For the text-containing cell, return its midpoint in [x, y] coordinate format. 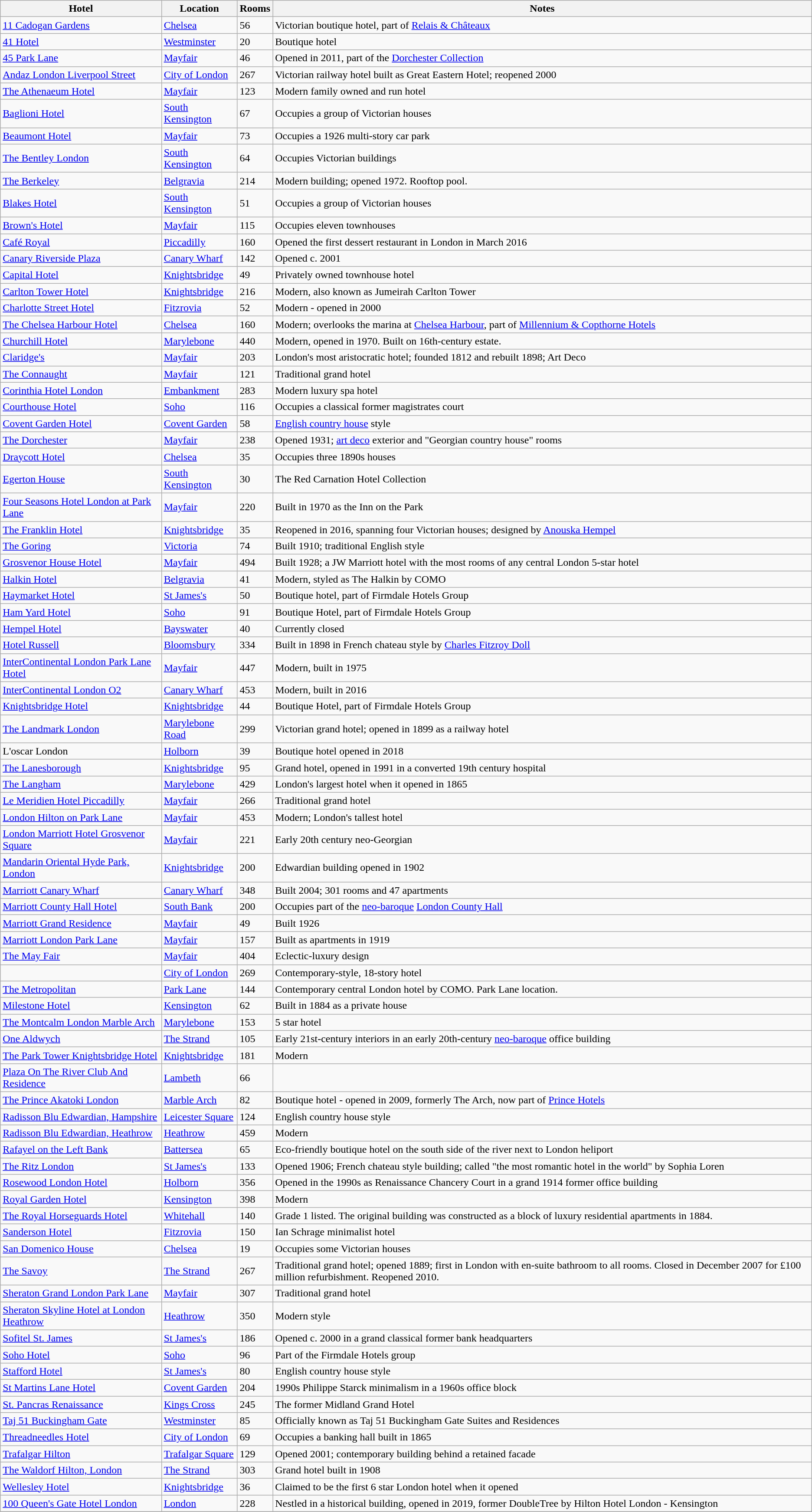
Nestled in a historical building, opened in 2019, former DoubleTree by Hilton Hotel London - Kensington [542, 1503]
51 [255, 203]
Marriott Grand Residence [81, 923]
44 [255, 706]
The May Fair [81, 956]
The Franklin Hotel [81, 530]
Currently closed [542, 629]
Soho Hotel [81, 1355]
The Savoy [81, 1271]
Built in 1884 as a private house [542, 1006]
Built 2004; 301 rooms and 47 apartments [542, 890]
69 [255, 1437]
153 [255, 1022]
266 [255, 800]
Location [200, 9]
Modern family owned and run hotel [542, 91]
Kings Cross [200, 1404]
Rooms [255, 9]
London Marriott Hotel Grosvenor Square [81, 840]
Carlton Tower Hotel [81, 292]
Andaz London Liverpool Street [81, 75]
Taj 51 Buckingham Gate [81, 1421]
One Aldwych [81, 1039]
Blakes Hotel [81, 203]
440 [255, 341]
London's most aristocratic hotel; founded 1812 and rebuilt 1898; Art Deco [542, 358]
91 [255, 612]
Covent Garden Hotel [81, 423]
404 [255, 956]
Notes [542, 9]
96 [255, 1355]
65 [255, 1150]
Occupies eleven townhouses [542, 225]
Four Seasons Hotel London at Park Lane [81, 507]
Marriott Canary Wharf [81, 890]
73 [255, 136]
50 [255, 596]
The former Midland Grand Hotel [542, 1404]
41 Hotel [81, 42]
40 [255, 629]
Charlotte Street Hotel [81, 308]
Modern luxury spa hotel [542, 390]
Whitehall [200, 1216]
Victorian boutique hotel, part of Relais & Châteaux [542, 25]
Brown's Hotel [81, 225]
London's largest hotel when it opened in 1865 [542, 784]
L'oscar London [81, 751]
494 [255, 563]
Rafayel on the Left Bank [81, 1150]
Wellesley Hotel [81, 1487]
Officially known as Taj 51 Buckingham Gate Suites and Residences [542, 1421]
Privately owned townhouse hotel [542, 275]
245 [255, 1404]
447 [255, 667]
Modern - opened in 2000 [542, 308]
303 [255, 1470]
Claridge's [81, 358]
The Landmark London [81, 729]
Edwardian building opened in 1902 [542, 868]
58 [255, 423]
334 [255, 645]
Boutique hotel [542, 42]
Occupies a banking hall built in 1865 [542, 1437]
InterContinental London Park Lane Hotel [81, 667]
Egerton House [81, 479]
Boutique hotel - opened in 2009, formerly The Arch, now part of Prince Hotels [542, 1100]
Le Meridien Hotel Piccadilly [81, 800]
Contemporary central London hotel by COMO. Park Lane location. [542, 989]
429 [255, 784]
Ian Schrage minimalist hotel [542, 1232]
Rosewood London Hotel [81, 1183]
269 [255, 973]
Occupies three 1890s houses [542, 456]
Occupies some Victorian houses [542, 1249]
11 Cadogan Gardens [81, 25]
82 [255, 1100]
Capital Hotel [81, 275]
307 [255, 1293]
The Chelsea Harbour Hotel [81, 325]
Built 1910; traditional English style [542, 546]
Trafalgar Hilton [81, 1454]
Churchill Hotel [81, 341]
Opened in the 1990s as Renaissance Chancery Court in a grand 1914 former office building [542, 1183]
Marriott County Hall Hotel [81, 907]
1990s Philippe Starck minimalism in a 1960s office block [542, 1387]
St Martins Lane Hotel [81, 1387]
80 [255, 1371]
115 [255, 225]
The Metropolitan [81, 989]
Leicester Square [200, 1116]
228 [255, 1503]
Beaumont Hotel [81, 136]
Lambeth [200, 1078]
Knightsbridge Hotel [81, 706]
Baglioni Hotel [81, 114]
The Ritz London [81, 1166]
The Lanesborough [81, 767]
133 [255, 1166]
238 [255, 440]
The Bentley London [81, 158]
299 [255, 729]
398 [255, 1199]
Trafalgar Square [200, 1454]
41 [255, 579]
Marble Arch [200, 1100]
Royal Garden Hotel [81, 1199]
Canary Riverside Plaza [81, 259]
Modern; overlooks the marina at Chelsea Harbour, part of Millennium & Copthorne Hotels [542, 325]
Built 1926 [542, 923]
216 [255, 292]
The Prince Akatoki London [81, 1100]
Opened 1906; French chateau style building; called "the most romantic hotel in the world" by Sophia Loren [542, 1166]
Contemporary-style, 18-story hotel [542, 973]
Reopened in 2016, spanning four Victorian houses; designed by Anouska Hempel [542, 530]
The Dorchester [81, 440]
Occupies a classical former magistrates court [542, 407]
140 [255, 1216]
Marriott London Park Lane [81, 940]
Draycott Hotel [81, 456]
Milestone Hotel [81, 1006]
South Bank [200, 907]
Built 1928; a JW Marriott hotel with the most rooms of any central London 5-star hotel [542, 563]
Battersea [200, 1150]
Plaza On The River Club And Residence [81, 1078]
Victoria [200, 546]
The Athenaeum Hotel [81, 91]
Sofitel St. James [81, 1338]
Sanderson Hotel [81, 1232]
Opened 1931; art deco exterior and "Georgian country house" rooms [542, 440]
Park Lane [200, 989]
Modern, built in 2016 [542, 690]
66 [255, 1078]
Haymarket Hotel [81, 596]
Built in 1898 in French chateau style by Charles Fitzroy Doll [542, 645]
The Park Tower Knightsbridge Hotel [81, 1055]
Opened 2001; contemporary building behind a retained facade [542, 1454]
157 [255, 940]
Halkin Hotel [81, 579]
Boutique hotel opened in 2018 [542, 751]
Courthouse Hotel [81, 407]
350 [255, 1315]
San Domenico House [81, 1249]
Grade 1 listed. The original building was constructed as a block of luxury residential apartments in 1884. [542, 1216]
Early 20th century neo-Georgian [542, 840]
Occupies a 1926 multi-story car park [542, 136]
5 star hotel [542, 1022]
30 [255, 479]
142 [255, 259]
Sheraton Grand London Park Lane [81, 1293]
95 [255, 767]
Modern, opened in 1970. Built on 16th-century estate. [542, 341]
203 [255, 358]
67 [255, 114]
56 [255, 25]
The Montcalm London Marble Arch [81, 1022]
52 [255, 308]
Eco-friendly boutique hotel on the south side of the river next to London heliport [542, 1150]
Victorian grand hotel; opened in 1899 as a railway hotel [542, 729]
186 [255, 1338]
Built as apartments in 1919 [542, 940]
Threadneedles Hotel [81, 1437]
Corinthia Hotel London [81, 390]
The Royal Horseguards Hotel [81, 1216]
Modern, styled as The Halkin by COMO [542, 579]
204 [255, 1387]
62 [255, 1006]
Modern building; opened 1972. Rooftop pool. [542, 180]
19 [255, 1249]
Radisson Blu Edwardian, Heathrow [81, 1133]
356 [255, 1183]
181 [255, 1055]
Modern style [542, 1315]
Hotel [81, 9]
348 [255, 890]
Eclectic-luxury design [542, 956]
150 [255, 1232]
45 Park Lane [81, 58]
116 [255, 407]
124 [255, 1116]
459 [255, 1133]
100 Queen's Gate Hotel London [81, 1503]
Opened the first dessert restaurant in London in March 2016 [542, 242]
105 [255, 1039]
Café Royal [81, 242]
220 [255, 507]
Built in 1970 as the Inn on the Park [542, 507]
Grand hotel built in 1908 [542, 1470]
74 [255, 546]
Part of the Firmdale Hotels group [542, 1355]
121 [255, 374]
129 [255, 1454]
Embankment [200, 390]
Grand hotel, opened in 1991 in a converted 19th century hospital [542, 767]
Stafford Hotel [81, 1371]
Modern; London's tallest hotel [542, 817]
Occupies Victorian buildings [542, 158]
Opened c. 2001 [542, 259]
London Hilton on Park Lane [81, 817]
Bloomsbury [200, 645]
Bayswater [200, 629]
The Goring [81, 546]
The Red Carnation Hotel Collection [542, 479]
Sheraton Skyline Hotel at London Heathrow [81, 1315]
Grosvenor House Hotel [81, 563]
Hotel Russell [81, 645]
46 [255, 58]
Claimed to be the first 6 star London hotel when it opened [542, 1487]
Mandarin Oriental Hyde Park, London [81, 868]
Radisson Blu Edwardian, Hampshire [81, 1116]
Ham Yard Hotel [81, 612]
St. Pancras Renaissance [81, 1404]
The Berkeley [81, 180]
Piccadilly [200, 242]
64 [255, 158]
Boutique hotel, part of Firmdale Hotels Group [542, 596]
The Langham [81, 784]
221 [255, 840]
Opened in 2011, part of the Dorchester Collection [542, 58]
283 [255, 390]
Victorian railway hotel built as Great Eastern Hotel; reopened 2000 [542, 75]
London [200, 1503]
Marylebone Road [200, 729]
Modern, also known as Jumeirah Carlton Tower [542, 292]
The Waldorf Hilton, London [81, 1470]
144 [255, 989]
36 [255, 1487]
Occupies part of the neo-baroque London County Hall [542, 907]
123 [255, 91]
39 [255, 751]
Early 21st-century interiors in an early 20th-century neo-baroque office building [542, 1039]
214 [255, 180]
Hempel Hotel [81, 629]
Opened c. 2000 in a grand classical former bank headquarters [542, 1338]
85 [255, 1421]
InterContinental London O2 [81, 690]
Modern, built in 1975 [542, 667]
20 [255, 42]
The Connaught [81, 374]
